Find where the given text appears and provide that cell's center as [x, y] coordinate. 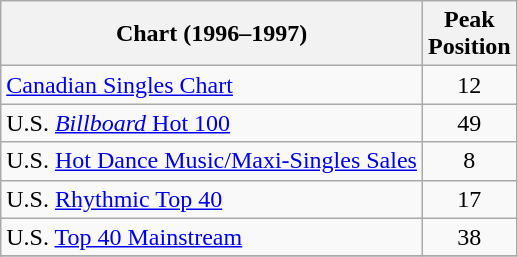
12 [469, 85]
Chart (1996–1997) [212, 34]
U.S. Rhythmic Top 40 [212, 199]
17 [469, 199]
PeakPosition [469, 34]
U.S. Hot Dance Music/Maxi-Singles Sales [212, 161]
Canadian Singles Chart [212, 85]
U.S. Billboard Hot 100 [212, 123]
U.S. Top 40 Mainstream [212, 237]
8 [469, 161]
49 [469, 123]
38 [469, 237]
